Capture the cell that displays the provided text and extract its (x, y) central coordinate. 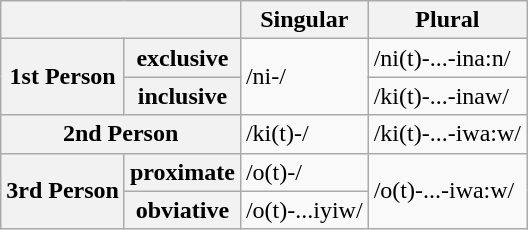
proximate (182, 172)
obviative (182, 210)
/o(t)-/ (304, 172)
3rd Person (63, 191)
2nd Person (121, 134)
1st Person (63, 77)
/ki(t)-...-iwa:w/ (447, 134)
/o(t)-...iyiw/ (304, 210)
Singular (304, 20)
/ni(t)-...-ina:n/ (447, 58)
exclusive (182, 58)
/o(t)-...-iwa:w/ (447, 191)
/ki(t)-/ (304, 134)
/ki(t)-...-inaw/ (447, 96)
/ni-/ (304, 77)
inclusive (182, 96)
Plural (447, 20)
